Return the (x, y) coordinate for the center point of the cell that contains the specified text.  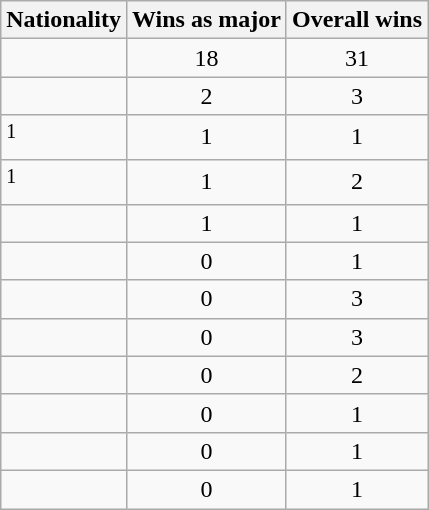
31 (356, 58)
Wins as major (206, 20)
18 (206, 58)
Overall wins (356, 20)
Nationality (64, 20)
